Scan for the cell matching the given text and deliver its [X, Y] coordinate at center. 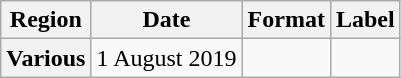
1 August 2019 [166, 58]
Various [46, 58]
Date [166, 20]
Region [46, 20]
Label [365, 20]
Format [286, 20]
